Extract the [x, y] coordinate from the center of the cell holding the provided text.  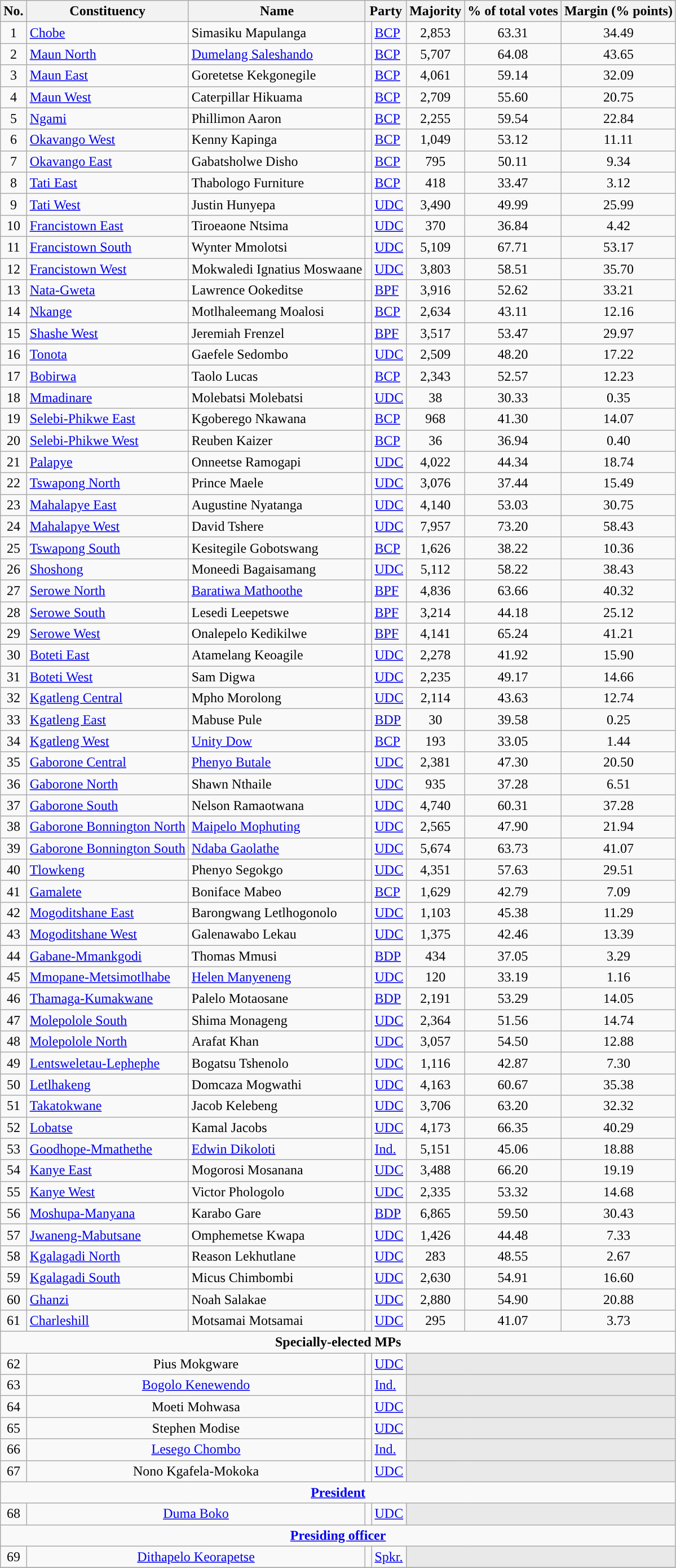
0.40 [618, 441]
54.90 [513, 1299]
38.22 [513, 548]
2 [14, 54]
Karabo Gare [277, 1213]
1,103 [435, 913]
33.05 [513, 741]
41.30 [513, 419]
Kenny Kapinga [277, 140]
2.67 [618, 1256]
7.33 [618, 1235]
23 [14, 505]
14 [14, 312]
Tiroeaone Ntsima [277, 226]
18.74 [618, 462]
Okavango East [107, 161]
4,836 [435, 591]
Gaborone South [107, 805]
Moneedi Bagaisamang [277, 569]
22 [14, 483]
Edwin Dikoloti [277, 1149]
1.16 [618, 977]
2,278 [435, 655]
40 [14, 870]
37.05 [513, 956]
53.12 [513, 140]
2,114 [435, 698]
Tswapong South [107, 548]
4 [14, 97]
Serowe South [107, 612]
30.75 [618, 505]
Shawn Nthaile [277, 784]
President [338, 1492]
Jeremiah Frenzel [277, 333]
49.99 [513, 204]
Kgalagadi South [107, 1278]
Goodhope-Mmathethe [107, 1149]
3,916 [435, 290]
3,076 [435, 483]
Moeti Mohwasa [196, 1407]
Nono Kgafela-Mokoka [196, 1471]
5,707 [435, 54]
14.68 [618, 1192]
41 [14, 891]
193 [435, 741]
51.56 [513, 1020]
Molebatsi Molebatsi [277, 398]
58 [14, 1256]
7,957 [435, 526]
62 [14, 1364]
Ngami [107, 118]
Shoshong [107, 569]
Name [277, 11]
4,163 [435, 1085]
20.75 [618, 97]
63.66 [513, 591]
39 [14, 848]
3,706 [435, 1106]
9 [14, 204]
15 [14, 333]
Party [386, 11]
3,517 [435, 333]
8 [14, 183]
Gaborone Bonnington North [107, 827]
32 [14, 698]
7.30 [618, 1063]
Victor Phologolo [277, 1192]
33 [14, 720]
Nata-Gweta [107, 290]
Okavango West [107, 140]
5,112 [435, 569]
Kgatleng Central [107, 698]
Kgatleng West [107, 741]
968 [435, 419]
Jacob Kelebeng [277, 1106]
Gabatsholwe Disho [277, 161]
Kgalagadi North [107, 1256]
31 [14, 677]
4,173 [435, 1127]
Tati East [107, 183]
44.18 [513, 612]
35 [14, 763]
15.90 [618, 655]
40.29 [618, 1127]
3,057 [435, 1042]
Charleshill [107, 1321]
3,214 [435, 612]
Tati West [107, 204]
17.22 [618, 355]
38.43 [618, 569]
Gaefele Sedombo [277, 355]
4,740 [435, 805]
12.16 [618, 312]
37 [14, 805]
Mogoditshane West [107, 934]
4,140 [435, 505]
58.51 [513, 269]
12.88 [618, 1042]
Spkr. [389, 1557]
45.38 [513, 913]
2,364 [435, 1020]
Lesedi Leepetswe [277, 612]
41.92 [513, 655]
27 [14, 591]
7.09 [618, 891]
58.43 [618, 526]
52.57 [513, 376]
16 [14, 355]
11.11 [618, 140]
53.17 [618, 247]
Stephen Modise [196, 1428]
Takatokwane [107, 1106]
57 [14, 1235]
Francistown West [107, 269]
2,853 [435, 33]
418 [435, 183]
37.44 [513, 483]
2,634 [435, 312]
Selebi-Phikwe East [107, 419]
1.44 [618, 741]
Mogorosi Mosanana [277, 1170]
36.94 [513, 441]
28 [14, 612]
Bogatsu Tshenolo [277, 1063]
64.08 [513, 54]
33.21 [618, 290]
Galenawabo Lekau [277, 934]
Mahalapye West [107, 526]
53.47 [513, 333]
Serowe North [107, 591]
Sam Digwa [277, 677]
David Tshere [277, 526]
25.12 [618, 612]
Molepolole North [107, 1042]
Onalepelo Kedikilwe [277, 634]
2,343 [435, 376]
24 [14, 526]
Kgoberego Nkawana [277, 419]
12.23 [618, 376]
58.22 [513, 569]
18.88 [618, 1149]
10 [14, 226]
53.29 [513, 999]
935 [435, 784]
Mmopane-Metsimotlhabe [107, 977]
Boteti East [107, 655]
Prince Maele [277, 483]
3 [14, 76]
Palapye [107, 462]
59.14 [513, 76]
Baratiwa Mathoothe [277, 591]
3.73 [618, 1321]
65.24 [513, 634]
6.51 [618, 784]
Motlhaleemang Moalosi [277, 312]
Tswapong North [107, 483]
60.31 [513, 805]
Boniface Mabeo [277, 891]
Wynter Mmolotsi [277, 247]
44.34 [513, 462]
34 [14, 741]
Omphemetse Kwapa [277, 1235]
32.09 [618, 76]
29 [14, 634]
Gaborone Bonnington South [107, 848]
2,255 [435, 118]
48.20 [513, 355]
0.25 [618, 720]
32.32 [618, 1106]
795 [435, 161]
44 [14, 956]
51 [14, 1106]
30.33 [513, 398]
44.48 [513, 1235]
2,381 [435, 763]
Atamelang Keoagile [277, 655]
Justin Hunyepa [277, 204]
Mokwaledi Ignatius Moswaane [277, 269]
48.55 [513, 1256]
3.29 [618, 956]
47.30 [513, 763]
21 [14, 462]
Goretetse Kekgonegile [277, 76]
5,674 [435, 848]
48 [14, 1042]
Serowe West [107, 634]
Ndaba Gaolathe [277, 848]
370 [435, 226]
18 [14, 398]
Francistown South [107, 247]
Kanye East [107, 1170]
13 [14, 290]
54 [14, 1170]
4,061 [435, 76]
40.32 [618, 591]
4.42 [618, 226]
Maun West [107, 97]
Shashe West [107, 333]
68 [14, 1514]
Palelo Motaosane [277, 999]
3,803 [435, 269]
Kanye West [107, 1192]
2,191 [435, 999]
434 [435, 956]
Helen Manyeneng [277, 977]
43.65 [618, 54]
43 [14, 934]
2,709 [435, 97]
43.63 [513, 698]
29.97 [618, 333]
Kesitegile Gobotswang [277, 548]
Dithapelo Keorapetse [196, 1557]
Caterpillar Hikuama [277, 97]
45 [14, 977]
Shima Monageng [277, 1020]
14.05 [618, 999]
11.29 [618, 913]
54.50 [513, 1042]
5,109 [435, 247]
Constituency [107, 11]
1,626 [435, 548]
47 [14, 1020]
Dumelang Saleshando [277, 54]
66.20 [513, 1170]
35.38 [618, 1085]
1,116 [435, 1063]
Phillimon Aaron [277, 118]
20 [14, 441]
53 [14, 1149]
Maipelo Mophuting [277, 827]
Phenyo Segokgo [277, 870]
7 [14, 161]
283 [435, 1256]
295 [435, 1321]
14.74 [618, 1020]
Tlowkeng [107, 870]
Barongwang Letlhogonolo [277, 913]
Mabuse Pule [277, 720]
16.60 [618, 1278]
55 [14, 1192]
3.12 [618, 183]
3,490 [435, 204]
Presiding officer [338, 1535]
22.84 [618, 118]
55.60 [513, 97]
42.87 [513, 1063]
56 [14, 1213]
67.71 [513, 247]
Thomas Mmusi [277, 956]
Augustine Nyatanga [277, 505]
Tonota [107, 355]
Kgatleng East [107, 720]
Chobe [107, 33]
1,375 [435, 934]
54.91 [513, 1278]
63.73 [513, 848]
15.49 [618, 483]
Nelson Ramaotwana [277, 805]
4,022 [435, 462]
Margin (% points) [618, 11]
Motsamai Motsamai [277, 1321]
10.36 [618, 548]
Lobatse [107, 1127]
6 [14, 140]
43.11 [513, 312]
% of total votes [513, 11]
26 [14, 569]
Duma Boko [196, 1514]
63.20 [513, 1106]
Gaborone Central [107, 763]
17 [14, 376]
Lesego Chombo [196, 1450]
13.39 [618, 934]
Moshupa-Manyana [107, 1213]
35.70 [618, 269]
Unity Dow [277, 741]
Specially-elected MPs [338, 1342]
19.19 [618, 1170]
Simasiku Mapulanga [277, 33]
No. [14, 11]
59.54 [513, 118]
Mpho Morolong [277, 698]
Majority [435, 11]
36.84 [513, 226]
67 [14, 1471]
47.90 [513, 827]
Gabane-Mmankgodi [107, 956]
50.11 [513, 161]
50 [14, 1085]
14.66 [618, 677]
2,509 [435, 355]
34.49 [618, 33]
3,488 [435, 1170]
73.20 [513, 526]
46 [14, 999]
Boteti West [107, 677]
Lawrence Ookeditse [277, 290]
20.50 [618, 763]
4,351 [435, 870]
11 [14, 247]
Molepolole South [107, 1020]
1 [14, 33]
52.62 [513, 290]
Arafat Khan [277, 1042]
20.88 [618, 1299]
49 [14, 1063]
33.47 [513, 183]
64 [14, 1407]
66.35 [513, 1127]
29.51 [618, 870]
41.21 [618, 634]
Jwaneng-Mabutsane [107, 1235]
9.34 [618, 161]
Gaborone North [107, 784]
Lentsweletau-Lephephe [107, 1063]
2,630 [435, 1278]
19 [14, 419]
2,880 [435, 1299]
Onneetse Ramogapi [277, 462]
2,565 [435, 827]
69 [14, 1557]
Noah Salakae [277, 1299]
66 [14, 1450]
42 [14, 913]
120 [435, 977]
Taolo Lucas [277, 376]
0.35 [618, 398]
14.07 [618, 419]
Phenyo Butale [277, 763]
42.79 [513, 891]
53.03 [513, 505]
Thamaga-Kumakwane [107, 999]
42.46 [513, 934]
Reason Lekhutlane [277, 1256]
5,151 [435, 1149]
Domcaza Mogwathi [277, 1085]
6,865 [435, 1213]
Micus Chimbombi [277, 1278]
Letlhakeng [107, 1085]
60.67 [513, 1085]
Nkange [107, 312]
Maun North [107, 54]
53.32 [513, 1192]
Gamalete [107, 891]
2,335 [435, 1192]
63.31 [513, 33]
1,426 [435, 1235]
5 [14, 118]
Francistown East [107, 226]
61 [14, 1321]
Reuben Kaizer [277, 441]
Ghanzi [107, 1299]
1,629 [435, 891]
Bogolo Kenewendo [196, 1385]
30.43 [618, 1213]
Maun East [107, 76]
Mmadinare [107, 398]
39.58 [513, 720]
12.74 [618, 698]
1,049 [435, 140]
25 [14, 548]
52 [14, 1127]
49.17 [513, 677]
4,141 [435, 634]
Kamal Jacobs [277, 1127]
59 [14, 1278]
Mogoditshane East [107, 913]
65 [14, 1428]
Selebi-Phikwe West [107, 441]
2,235 [435, 677]
Mahalapye East [107, 505]
12 [14, 269]
Bobirwa [107, 376]
59.50 [513, 1213]
25.99 [618, 204]
Thabologo Furniture [277, 183]
33.19 [513, 977]
63 [14, 1385]
Pius Mokgware [196, 1364]
60 [14, 1299]
57.63 [513, 870]
21.94 [618, 827]
45.06 [513, 1149]
